Identify which cell holds the provided text, then report its [x, y] central coordinate. 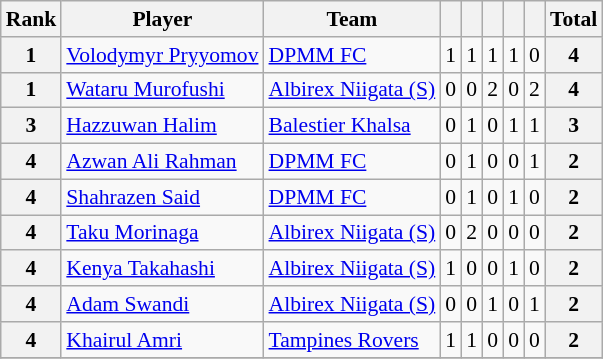
Kenya Takahashi [162, 269]
Rank [32, 19]
Balestier Khalsa [352, 126]
Team [352, 19]
Hazzuwan Halim [162, 126]
Total [574, 19]
Khairul Amri [162, 340]
Azwan Ali Rahman [162, 162]
Volodymyr Pryyomov [162, 55]
Player [162, 19]
Taku Morinaga [162, 233]
Tampines Rovers [352, 340]
Wataru Murofushi [162, 90]
Adam Swandi [162, 304]
Shahrazen Said [162, 197]
